Scan for the cell matching the given text and deliver its (X, Y) coordinate at center. 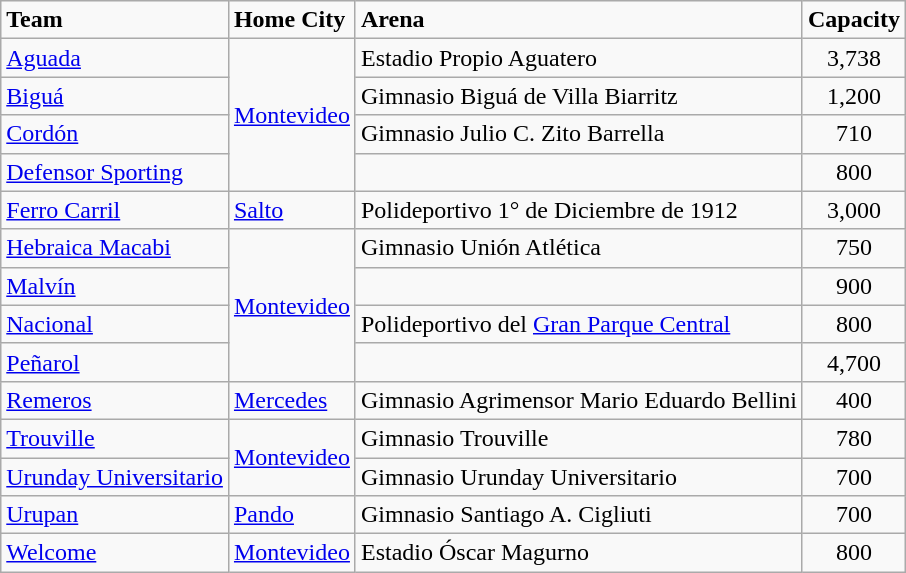
Gimnasio Julio C. Zito Barrella (578, 134)
Welcome (115, 553)
Gimnasio Biguá de Villa Biarritz (578, 96)
Gimnasio Trouville (578, 438)
Salto (292, 210)
Team (115, 20)
Estadio Propio Aguatero (578, 58)
Estadio Óscar Magurno (578, 553)
Cordón (115, 134)
Ferro Carril (115, 210)
Arena (578, 20)
Nacional (115, 324)
Urupan (115, 515)
Home City (292, 20)
Hebraica Macabi (115, 248)
4,700 (854, 362)
780 (854, 438)
Peñarol (115, 362)
Trouville (115, 438)
Capacity (854, 20)
750 (854, 248)
Gimnasio Urunday Universitario (578, 477)
900 (854, 286)
Pando (292, 515)
Gimnasio Unión Atlética (578, 248)
Defensor Sporting (115, 172)
Polideportivo del Gran Parque Central (578, 324)
Polideportivo 1° de Diciembre de 1912 (578, 210)
Urunday Universitario (115, 477)
Gimnasio Santiago A. Cigliuti (578, 515)
3,000 (854, 210)
1,200 (854, 96)
Gimnasio Agrimensor Mario Eduardo Bellini (578, 400)
400 (854, 400)
Biguá (115, 96)
710 (854, 134)
Remeros (115, 400)
3,738 (854, 58)
Aguada (115, 58)
Malvín (115, 286)
Mercedes (292, 400)
